Identify which cell holds the provided text, then report its [x, y] central coordinate. 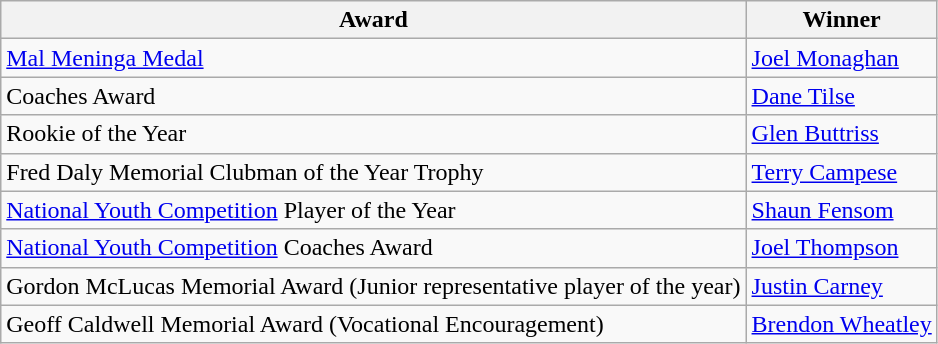
Joel Monaghan [842, 58]
Geoff Caldwell Memorial Award (Vocational Encouragement) [374, 324]
National Youth Competition Player of the Year [374, 210]
Winner [842, 20]
Glen Buttriss [842, 134]
Terry Campese [842, 172]
Fred Daly Memorial Clubman of the Year Trophy [374, 172]
National Youth Competition Coaches Award [374, 248]
Dane Tilse [842, 96]
Award [374, 20]
Rookie of the Year [374, 134]
Gordon McLucas Memorial Award (Junior representative player of the year) [374, 286]
Joel Thompson [842, 248]
Justin Carney [842, 286]
Mal Meninga Medal [374, 58]
Brendon Wheatley [842, 324]
Shaun Fensom [842, 210]
Coaches Award [374, 96]
